Extract the [X, Y] coordinate from the center of the cell holding the provided text.  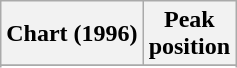
Peakposition [189, 34]
Chart (1996) [72, 34]
